Search for the cell housing the specified text and yield its [x, y] center coordinate. 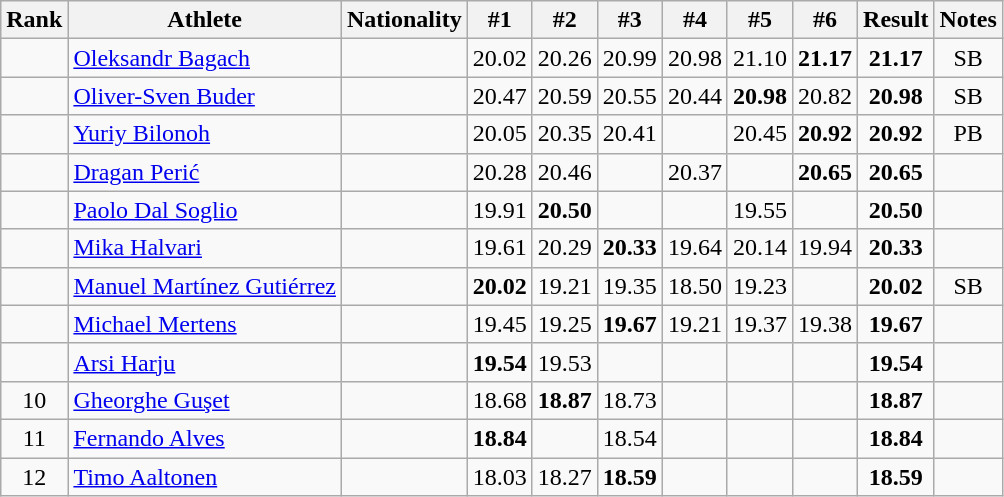
19.91 [500, 210]
18.50 [694, 286]
20.45 [760, 134]
#5 [760, 20]
Mika Halvari [205, 248]
20.29 [564, 248]
11 [34, 438]
20.05 [500, 134]
20.47 [500, 96]
Fernando Alves [205, 438]
12 [34, 477]
Gheorghe Guşet [205, 400]
Oliver-Sven Buder [205, 96]
Athlete [205, 20]
#4 [694, 20]
#3 [630, 20]
20.99 [630, 58]
20.44 [694, 96]
#1 [500, 20]
Dragan Perić [205, 172]
19.45 [500, 324]
Yuriy Bilonoh [205, 134]
Rank [34, 20]
Michael Mertens [205, 324]
Paolo Dal Soglio [205, 210]
20.55 [630, 96]
Result [896, 20]
19.35 [630, 286]
20.26 [564, 58]
19.64 [694, 248]
19.38 [826, 324]
19.53 [564, 362]
20.28 [500, 172]
19.25 [564, 324]
#2 [564, 20]
18.27 [564, 477]
19.23 [760, 286]
19.55 [760, 210]
PB [968, 134]
18.54 [630, 438]
18.73 [630, 400]
Manuel Martínez Gutiérrez [205, 286]
Arsi Harju [205, 362]
20.37 [694, 172]
19.94 [826, 248]
18.03 [500, 477]
Oleksandr Bagach [205, 58]
10 [34, 400]
21.10 [760, 58]
19.61 [500, 248]
20.82 [826, 96]
20.46 [564, 172]
#6 [826, 20]
Notes [968, 20]
20.59 [564, 96]
20.41 [630, 134]
Timo Aaltonen [205, 477]
18.68 [500, 400]
20.35 [564, 134]
20.14 [760, 248]
19.37 [760, 324]
Nationality [404, 20]
